Locate the cell with the specified text and output its [X, Y] center coordinate. 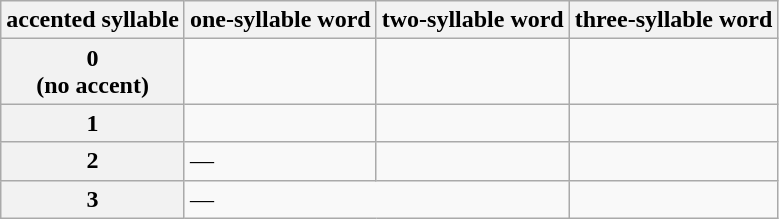
3 [93, 199]
accented syllable [93, 20]
two-syllable word [472, 20]
one-syllable word [280, 20]
1 [93, 123]
three-syllable word [674, 20]
0(no accent) [93, 72]
2 [93, 161]
